Return the [x, y] coordinate for the center point of the cell that contains the specified text.  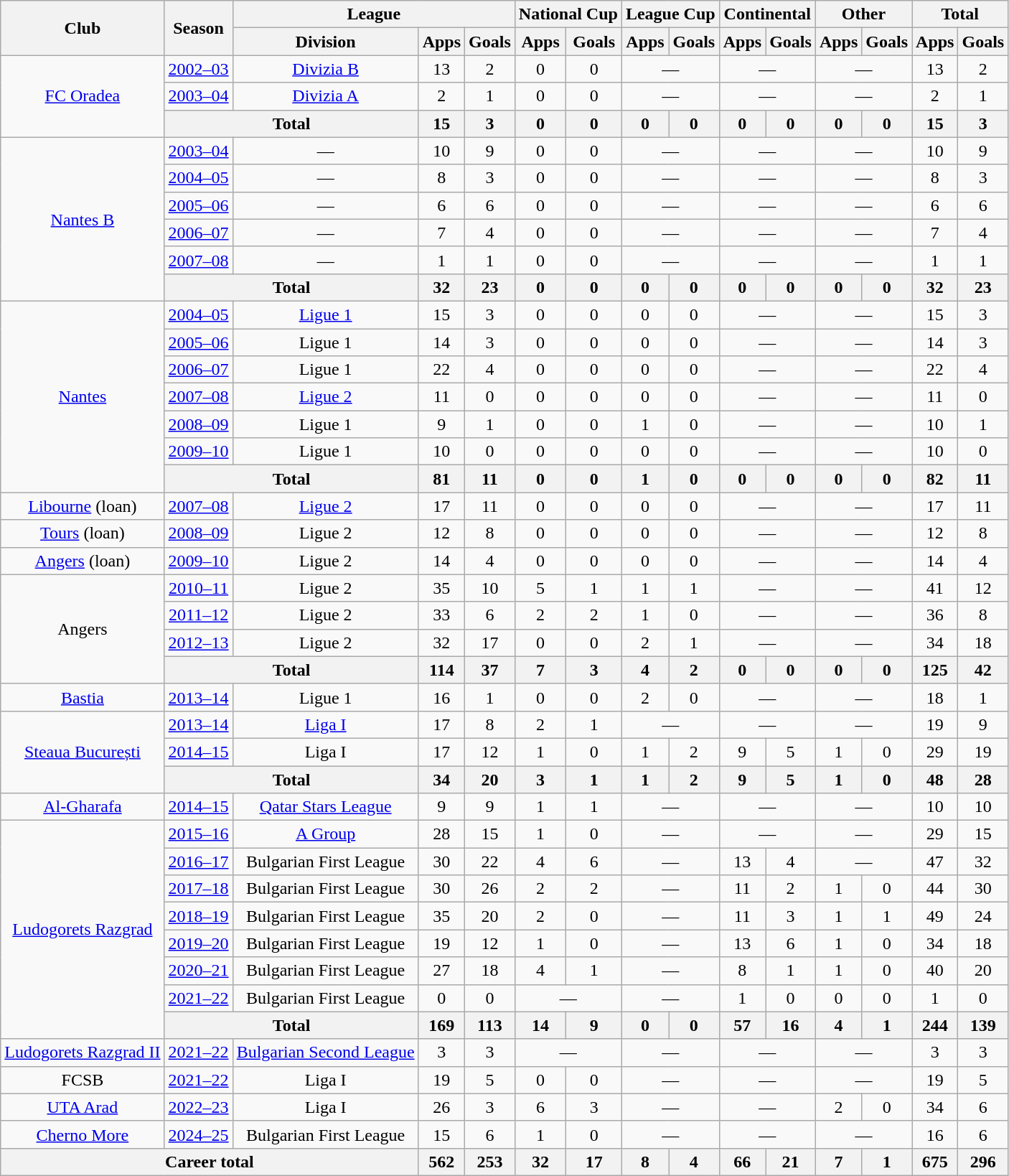
2011–12 [198, 615]
113 [490, 1025]
139 [983, 1025]
2016–17 [198, 862]
Tours (loan) [83, 533]
Qatar Stars League [326, 807]
Divizia B [326, 69]
Steaua București [83, 752]
2012–13 [198, 643]
562 [441, 1162]
Angers (loan) [83, 561]
253 [490, 1162]
169 [441, 1025]
2022–23 [198, 1107]
2015–16 [198, 834]
A Group [326, 834]
UTA Arad [83, 1107]
2019–20 [198, 943]
Other [863, 14]
Nantes B [83, 219]
27 [441, 971]
81 [441, 479]
2002–03 [198, 69]
Career total [210, 1162]
41 [935, 588]
114 [441, 670]
Al-Gharafa [83, 807]
Ludogorets Razgrad II [83, 1053]
36 [935, 615]
21 [791, 1162]
675 [935, 1162]
125 [935, 670]
2010–11 [198, 588]
47 [935, 862]
League [373, 14]
244 [935, 1025]
Division [326, 42]
Libourne (loan) [83, 506]
FCSB [83, 1080]
Divizia A [326, 96]
40 [935, 971]
57 [742, 1025]
Bulgarian Second League [326, 1053]
42 [983, 670]
37 [490, 670]
Angers [83, 629]
44 [935, 889]
82 [935, 479]
Season [198, 28]
33 [441, 615]
Cherno More [83, 1134]
National Cup [568, 14]
2017–18 [198, 889]
49 [935, 916]
Nantes [83, 396]
Club [83, 28]
296 [983, 1162]
2024–25 [198, 1134]
League Cup [670, 14]
Ludogorets Razgrad [83, 930]
FC Oradea [83, 96]
Continental [767, 14]
48 [935, 779]
66 [742, 1162]
Bastia [83, 697]
24 [983, 916]
2020–21 [198, 971]
2018–19 [198, 916]
